From the cell containing the given text, extract its center point as [x, y] coordinate. 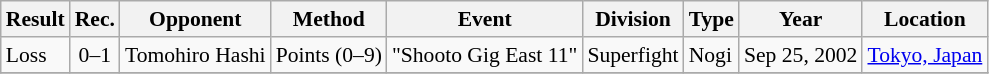
Location [924, 19]
Tokyo, Japan [924, 55]
Division [632, 19]
"Shooto Gig East 11" [484, 55]
Loss [36, 55]
Sep 25, 2002 [800, 55]
Superfight [632, 55]
Points (0–9) [329, 55]
Type [712, 19]
0–1 [95, 55]
Tomohiro Hashi [196, 55]
Result [36, 19]
Event [484, 19]
Opponent [196, 19]
Method [329, 19]
Year [800, 19]
Rec. [95, 19]
Nogi [712, 55]
